Scan for the cell matching the given text and deliver its (X, Y) coordinate at center. 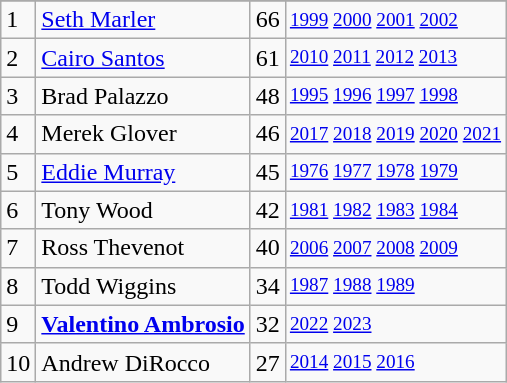
Seth Marler (143, 20)
2014 2015 2016 (395, 362)
Tony Wood (143, 210)
1981 1982 1983 1984 (395, 210)
10 (18, 362)
Brad Palazzo (143, 96)
2006 2007 2008 2009 (395, 248)
1976 1977 1978 1979 (395, 172)
2 (18, 58)
1 (18, 20)
1999 2000 2001 2002 (395, 20)
Andrew DiRocco (143, 362)
5 (18, 172)
9 (18, 324)
6 (18, 210)
Merek Glover (143, 134)
34 (268, 286)
48 (268, 96)
66 (268, 20)
Eddie Murray (143, 172)
8 (18, 286)
3 (18, 96)
2022 2023 (395, 324)
1987 1988 1989 (395, 286)
45 (268, 172)
Todd Wiggins (143, 286)
32 (268, 324)
Ross Thevenot (143, 248)
42 (268, 210)
27 (268, 362)
7 (18, 248)
Valentino Ambrosio (143, 324)
2010 2011 2012 2013 (395, 58)
2017 2018 2019 2020 2021 (395, 134)
Cairo Santos (143, 58)
4 (18, 134)
40 (268, 248)
46 (268, 134)
1995 1996 1997 1998 (395, 96)
61 (268, 58)
